Provide the [x, y] coordinate of the cell's center where the given text is located.  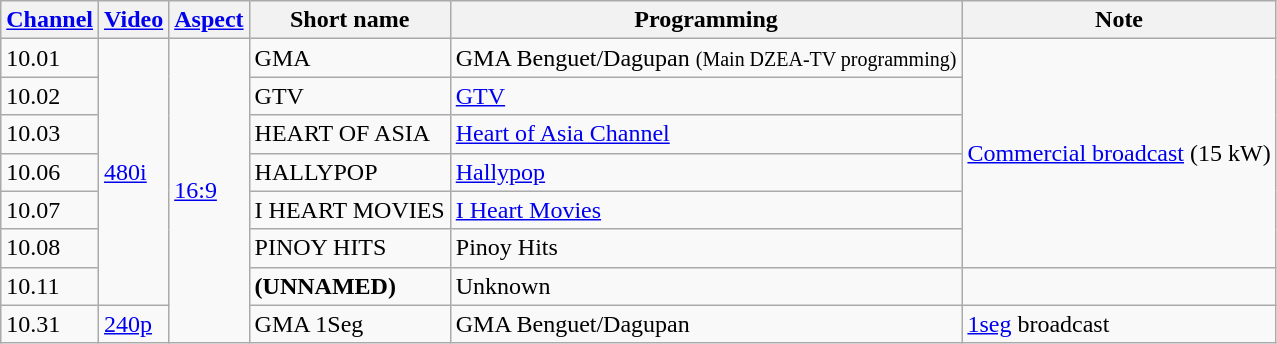
I Heart Movies [706, 210]
1seg broadcast [1119, 324]
10.01 [50, 58]
GMA Benguet/Dagupan [706, 324]
10.31 [50, 324]
GMA [350, 58]
16:9 [209, 191]
10.08 [50, 248]
10.07 [50, 210]
Aspect [209, 20]
HEART OF ASIA [350, 134]
10.11 [50, 286]
HALLYPOP [350, 172]
Pinoy Hits [706, 248]
Short name [350, 20]
240p [134, 324]
Programming [706, 20]
Note [1119, 20]
GMA Benguet/Dagupan (Main DZEA-TV programming) [706, 58]
GMA 1Seg [350, 324]
Heart of Asia Channel [706, 134]
Unknown [706, 286]
Channel [50, 20]
Hallypop [706, 172]
480i [134, 172]
PINOY HITS [350, 248]
10.03 [50, 134]
I HEART MOVIES [350, 210]
Commercial broadcast (15 kW) [1119, 153]
Video [134, 20]
10.06 [50, 172]
(UNNAMED) [350, 286]
10.02 [50, 96]
